Return the [x, y] coordinate for the center point of the cell that contains the specified text.  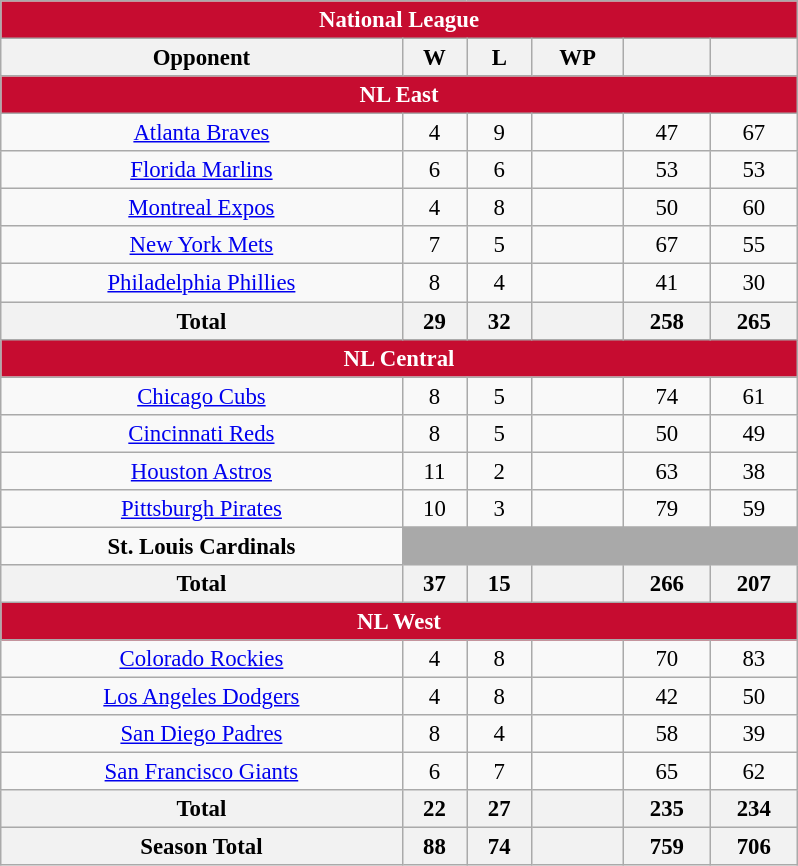
39 [754, 734]
Season Total [202, 847]
Montreal Expos [202, 208]
27 [500, 809]
Philadelphia Phillies [202, 283]
Houston Astros [202, 471]
41 [666, 283]
61 [754, 396]
37 [434, 584]
83 [754, 659]
59 [754, 508]
235 [666, 809]
NL Central [399, 358]
58 [666, 734]
WP [578, 57]
265 [754, 321]
266 [666, 584]
79 [666, 508]
Atlanta Braves [202, 133]
Cincinnati Reds [202, 433]
San Diego Padres [202, 734]
3 [500, 508]
49 [754, 433]
Pittsburgh Pirates [202, 508]
29 [434, 321]
San Francisco Giants [202, 772]
258 [666, 321]
207 [754, 584]
47 [666, 133]
234 [754, 809]
St. Louis Cardinals [202, 546]
32 [500, 321]
Florida Marlins [202, 170]
22 [434, 809]
Chicago Cubs [202, 396]
NL East [399, 95]
63 [666, 471]
15 [500, 584]
30 [754, 283]
2 [500, 471]
National League [399, 20]
NL West [399, 621]
11 [434, 471]
Colorado Rockies [202, 659]
65 [666, 772]
L [500, 57]
759 [666, 847]
42 [666, 696]
706 [754, 847]
55 [754, 245]
10 [434, 508]
70 [666, 659]
Los Angeles Dodgers [202, 696]
88 [434, 847]
60 [754, 208]
38 [754, 471]
W [434, 57]
9 [500, 133]
New York Mets [202, 245]
Opponent [202, 57]
62 [754, 772]
